Identify which cell holds the provided text, then report its [x, y] central coordinate. 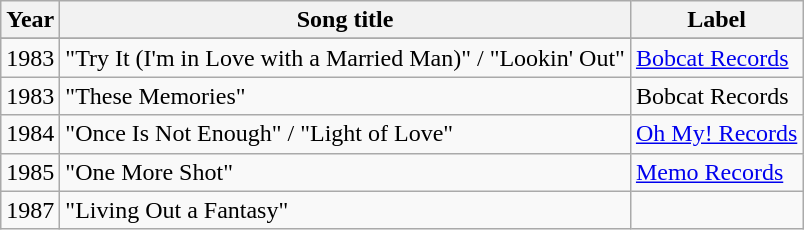
Oh My! Records [716, 134]
"Try It (I'm in Love with a Married Man)" / "Lookin' Out" [346, 58]
1985 [30, 172]
"These Memories" [346, 96]
Memo Records [716, 172]
Label [716, 20]
"Living Out a Fantasy" [346, 210]
1984 [30, 134]
Year [30, 20]
"Once Is Not Enough" / "Light of Love" [346, 134]
"One More Shot" [346, 172]
Song title [346, 20]
1987 [30, 210]
